Extract the (X, Y) coordinate from the center of the cell holding the provided text.  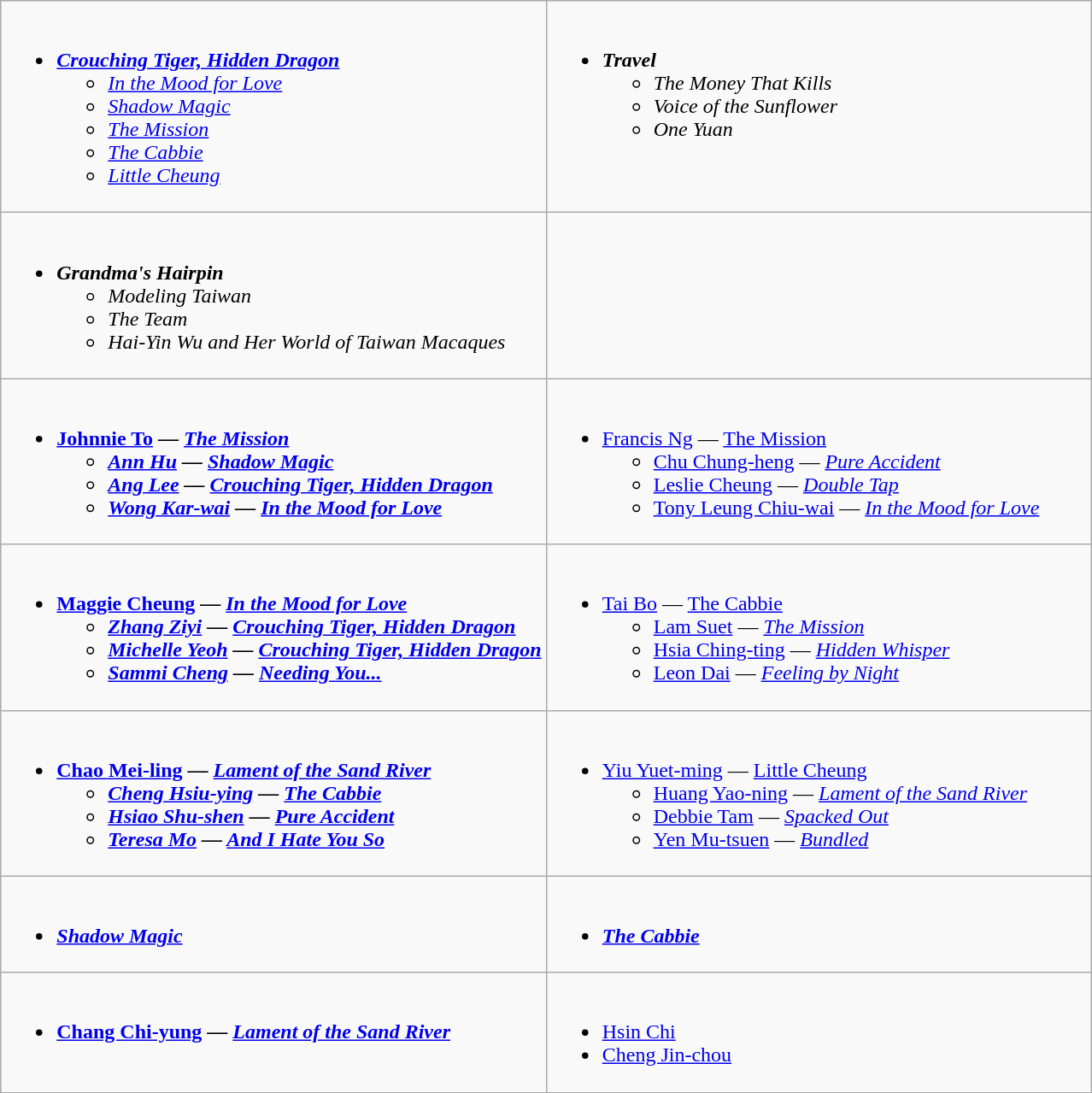
Hsin ChiCheng Jin-chou (819, 1032)
The Cabbie (819, 925)
Grandma's HairpinModeling TaiwanThe TeamHai-Yin Wu and Her World of Taiwan Macaques (273, 296)
Johnnie To — The MissionAnn Hu — Shadow MagicAng Lee — Crouching Tiger, Hidden DragonWong Kar-wai — In the Mood for Love (273, 461)
Chao Mei-ling — Lament of the Sand RiverCheng Hsiu-ying — The CabbieHsiao Shu-shen — Pure AccidentTeresa Mo — And I Hate You So (273, 793)
Yiu Yuet-ming — Little CheungHuang Yao-ning — Lament of the Sand RiverDebbie Tam — Spacked OutYen Mu-tsuen — Bundled (819, 793)
TravelThe Money That KillsVoice of the SunflowerOne Yuan (819, 107)
Shadow Magic (273, 925)
Francis Ng — The MissionChu Chung-heng — Pure AccidentLeslie Cheung — Double TapTony Leung Chiu-wai — In the Mood for Love (819, 461)
Crouching Tiger, Hidden DragonIn the Mood for LoveShadow MagicThe MissionThe CabbieLittle Cheung (273, 107)
Tai Bo — The CabbieLam Suet — The MissionHsia Ching-ting — Hidden WhisperLeon Dai — Feeling by Night (819, 627)
Chang Chi-yung — Lament of the Sand River (273, 1032)
